Output the (X, Y) coordinate of the center of the cell containing the given text.  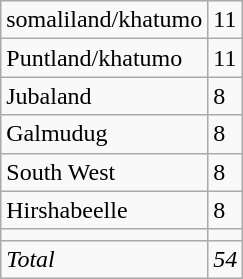
Puntland/khatumo (104, 58)
Galmudug (104, 134)
somaliland/khatumo (104, 20)
Jubaland (104, 96)
Hirshabeelle (104, 210)
South West (104, 172)
Total (104, 259)
54 (226, 259)
